Extract the [X, Y] coordinate from the center of the cell holding the provided text.  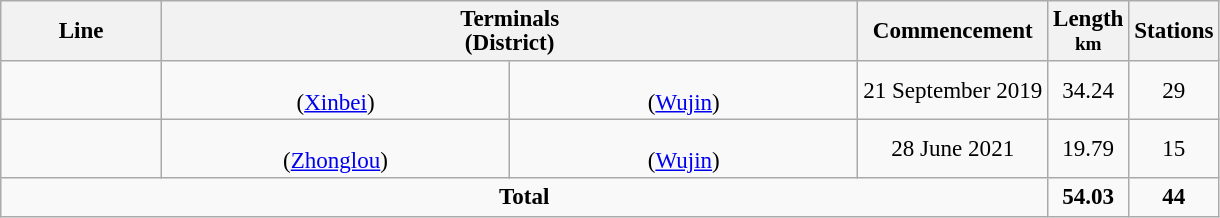
Terminals(District) [509, 31]
(Zhonglou) [335, 150]
28 June 2021 [953, 150]
15 [1174, 150]
(Xinbei) [335, 90]
21 September 2019 [953, 90]
29 [1174, 90]
Commencement [953, 31]
44 [1174, 198]
34.24 [1088, 90]
54.03 [1088, 198]
Line [82, 31]
Total [524, 198]
19.79 [1088, 150]
Lengthkm [1088, 31]
Stations [1174, 31]
